For the text-containing cell, return its midpoint in (X, Y) coordinate format. 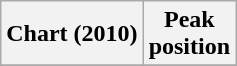
Chart (2010) (72, 34)
Peak position (189, 34)
